Determine the (x, y) coordinate at the center of the cell enclosing the given text.  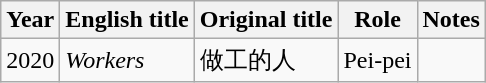
English title (127, 20)
2020 (30, 60)
Workers (127, 60)
Original title (266, 20)
Year (30, 20)
做工的人 (266, 60)
Role (378, 20)
Notes (451, 20)
Pei-pei (378, 60)
